Locate the cell with the specified text and output its (x, y) center coordinate. 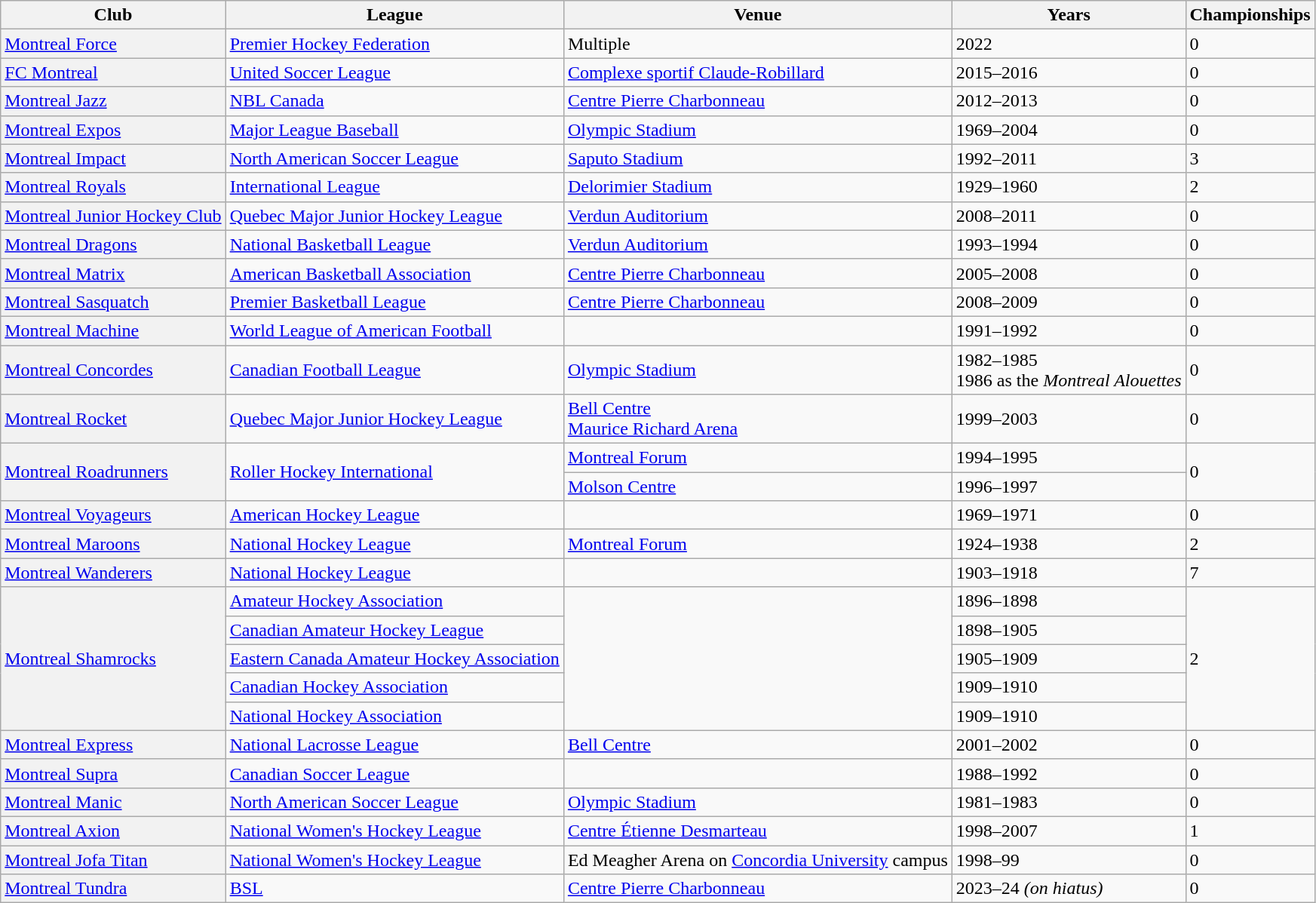
Club (113, 15)
1982–1985 1986 as the Montreal Alouettes (1069, 370)
Years (1069, 15)
1924–1938 (1069, 544)
Montreal Axion (113, 831)
Montreal Concordes (113, 370)
1 (1250, 831)
Championships (1250, 15)
2005–2008 (1069, 273)
National Lacrosse League (394, 745)
Complexe sportif Claude-Robillard (757, 72)
Major League Baseball (394, 130)
League (394, 15)
Montreal Impact (113, 158)
World League of American Football (394, 330)
FC Montreal (113, 72)
Canadian Soccer League (394, 773)
American Hockey League (394, 515)
1896–1898 (1069, 601)
2008–2011 (1069, 216)
1996–1997 (1069, 487)
Montreal Maroons (113, 544)
2015–2016 (1069, 72)
Montreal Shamrocks (113, 659)
International League (394, 187)
1999–2003 (1069, 419)
7 (1250, 573)
Montreal Manic (113, 802)
American Basketball Association (394, 273)
1988–1992 (1069, 773)
Montreal Wanderers (113, 573)
Roller Hockey International (394, 472)
Bell CentreMaurice Richard Arena (757, 419)
1969–1971 (1069, 515)
1993–1994 (1069, 244)
Montreal Express (113, 745)
3 (1250, 158)
Montreal Matrix (113, 273)
2001–2002 (1069, 745)
1898–1905 (1069, 630)
1992–2011 (1069, 158)
Multiple (757, 44)
Venue (757, 15)
Centre Étienne Desmarteau (757, 831)
Canadian Amateur Hockey League (394, 630)
1998–2007 (1069, 831)
1905–1909 (1069, 659)
Montreal Rocket (113, 419)
Montreal Sasquatch (113, 302)
National Basketball League (394, 244)
Montreal Dragons (113, 244)
United Soccer League (394, 72)
Montreal Jazz (113, 101)
Montreal Junior Hockey Club (113, 216)
1994–1995 (1069, 458)
1998–99 (1069, 859)
Premier Basketball League (394, 302)
Eastern Canada Amateur Hockey Association (394, 659)
Montreal Royals (113, 187)
Montreal Machine (113, 330)
National Hockey Association (394, 716)
2012–2013 (1069, 101)
1981–1983 (1069, 802)
NBL Canada (394, 101)
Montreal Roadrunners (113, 472)
1969–2004 (1069, 130)
2023–24 (on hiatus) (1069, 889)
Montreal Supra (113, 773)
Bell Centre (757, 745)
1991–1992 (1069, 330)
2022 (1069, 44)
Molson Centre (757, 487)
Montreal Voyageurs (113, 515)
Montreal Jofa Titan (113, 859)
1903–1918 (1069, 573)
Montreal Force (113, 44)
Canadian Hockey Association (394, 687)
Delorimier Stadium (757, 187)
Montreal Expos (113, 130)
Montreal Tundra (113, 889)
Amateur Hockey Association (394, 601)
Premier Hockey Federation (394, 44)
1929–1960 (1069, 187)
Ed Meagher Arena on Concordia University campus (757, 859)
BSL (394, 889)
Saputo Stadium (757, 158)
Canadian Football League (394, 370)
2008–2009 (1069, 302)
